Find where the given text appears and provide that cell's center as [x, y] coordinate. 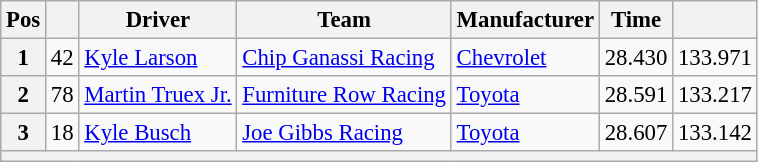
133.142 [716, 133]
Chevrolet [525, 58]
Joe Gibbs Racing [344, 133]
Manufacturer [525, 20]
78 [62, 95]
Pos [24, 20]
Furniture Row Racing [344, 95]
133.217 [716, 95]
3 [24, 133]
Team [344, 20]
28.607 [636, 133]
28.591 [636, 95]
133.971 [716, 58]
Martin Truex Jr. [158, 95]
1 [24, 58]
2 [24, 95]
28.430 [636, 58]
Driver [158, 20]
42 [62, 58]
Chip Ganassi Racing [344, 58]
Kyle Larson [158, 58]
Kyle Busch [158, 133]
Time [636, 20]
18 [62, 133]
